Scan for the cell matching the given text and deliver its (x, y) coordinate at center. 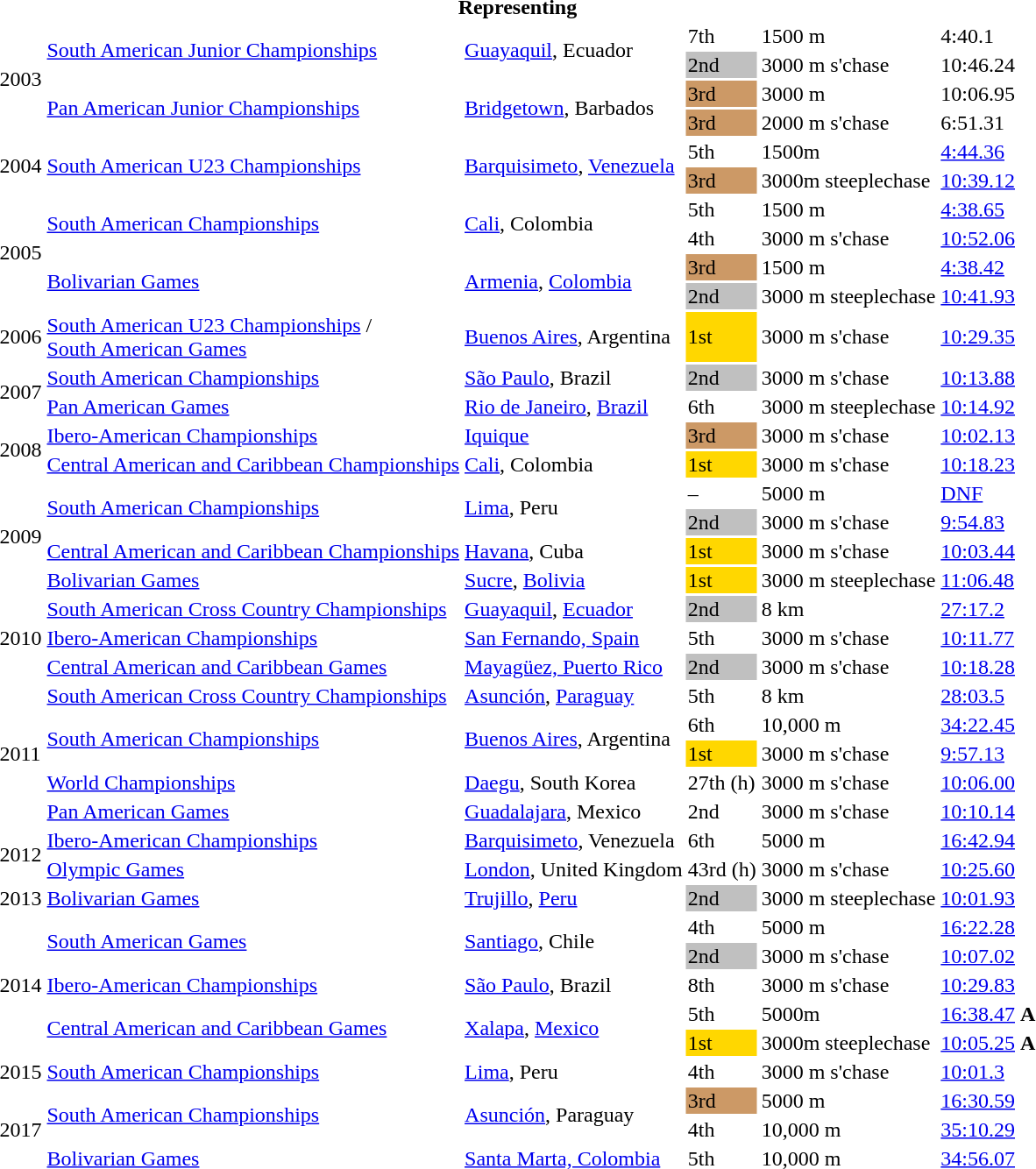
Mayagüez, Puerto Rico (574, 667)
South American U23 Championships / South American Games (253, 337)
Guadalajara, Mexico (574, 811)
Santiago, Chile (574, 941)
Rio de Janeiro, Brazil (574, 407)
Olympic Games (253, 869)
43rd (h) (722, 869)
South American U23 Championships (253, 166)
Sucre, Bolivia (574, 580)
5000m (848, 1014)
Armenia, Colombia (574, 282)
Havana, Cuba (574, 551)
South American Junior Championships (253, 51)
Pan American Junior Championships (253, 109)
8th (722, 985)
1500m (848, 152)
Xalapa, Mexico (574, 1029)
27th (h) (722, 783)
London, United Kingdom (574, 869)
World Championships (253, 783)
– (722, 493)
7th (722, 36)
San Fernando, Spain (574, 638)
Daegu, South Korea (574, 783)
3000 m (848, 94)
Iquique (574, 436)
Bridgetown, Barbados (574, 109)
Trujillo, Peru (574, 898)
2000 m s'chase (848, 123)
South American Games (253, 941)
